Identify which cell holds the provided text, then report its [x, y] central coordinate. 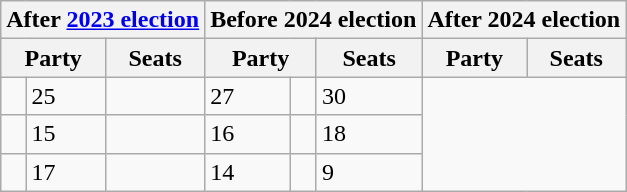
25 [66, 96]
18 [368, 134]
27 [248, 96]
16 [248, 134]
15 [66, 134]
9 [368, 172]
14 [248, 172]
30 [368, 96]
Before 2024 election [314, 20]
17 [66, 172]
After 2023 election [103, 20]
After 2024 election [524, 20]
